Output the (X, Y) coordinate of the center of the cell containing the given text.  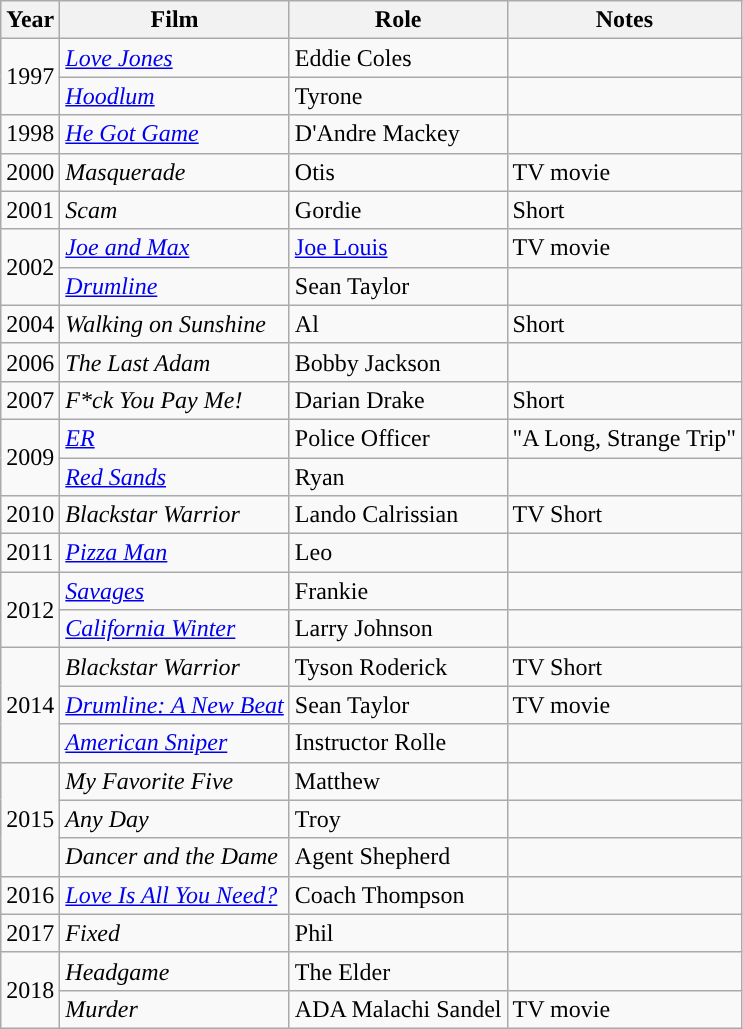
Troy (398, 819)
Pizza Man (175, 553)
The Elder (398, 971)
Darian Drake (398, 400)
Leo (398, 553)
2006 (30, 362)
Scam (175, 210)
Dancer and the Dame (175, 857)
D'Andre Mackey (398, 134)
Love Jones (175, 58)
Gordie (398, 210)
Bobby Jackson (398, 362)
1997 (30, 77)
"A Long, Strange Trip" (624, 438)
Agent Shepherd (398, 857)
ADA Malachi Sandel (398, 1009)
2001 (30, 210)
2014 (30, 705)
Any Day (175, 819)
F*ck You Pay Me! (175, 400)
Larry Johnson (398, 629)
2016 (30, 895)
Tyrone (398, 96)
2015 (30, 819)
Walking on Sunshine (175, 324)
2002 (30, 267)
Notes (624, 20)
Love Is All You Need? (175, 895)
Hoodlum (175, 96)
Matthew (398, 781)
Al (398, 324)
2018 (30, 990)
Frankie (398, 591)
Red Sands (175, 477)
2004 (30, 324)
California Winter (175, 629)
Otis (398, 172)
Masquerade (175, 172)
Headgame (175, 971)
2011 (30, 553)
Role (398, 20)
Tyson Roderick (398, 667)
2017 (30, 933)
Year (30, 20)
Murder (175, 1009)
Instructor Rolle (398, 743)
2000 (30, 172)
2010 (30, 515)
2007 (30, 400)
Savages (175, 591)
2009 (30, 457)
He Got Game (175, 134)
Drumline (175, 286)
Police Officer (398, 438)
The Last Adam (175, 362)
My Favorite Five (175, 781)
Fixed (175, 933)
1998 (30, 134)
Lando Calrissian (398, 515)
Joe Louis (398, 248)
Ryan (398, 477)
Drumline: A New Beat (175, 705)
Phil (398, 933)
Joe and Max (175, 248)
Eddie Coles (398, 58)
2012 (30, 610)
ER (175, 438)
Film (175, 20)
Coach Thompson (398, 895)
American Sniper (175, 743)
